Identify which cell holds the provided text, then report its (x, y) central coordinate. 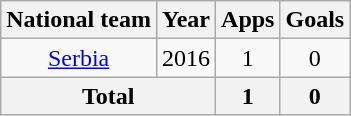
Serbia (79, 58)
National team (79, 20)
Goals (315, 20)
2016 (186, 58)
Apps (248, 20)
Total (108, 96)
Year (186, 20)
